Extract the [X, Y] coordinate from the center of the cell holding the provided text.  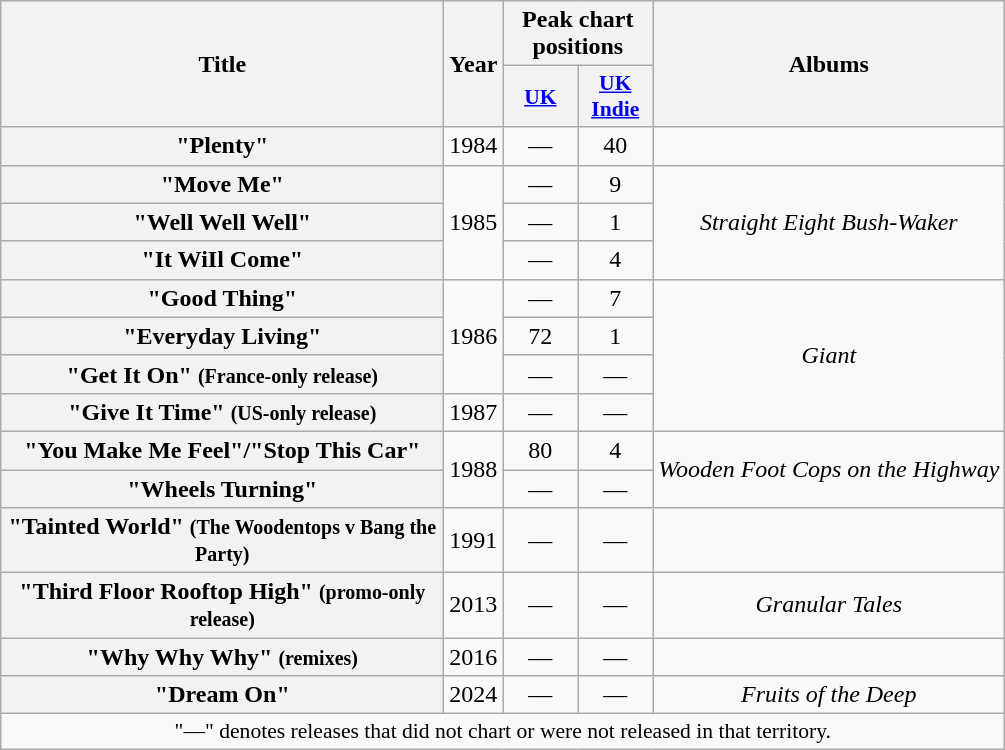
Straight Eight Bush-Waker [829, 222]
72 [540, 336]
9 [616, 184]
"Plenty" [222, 146]
2013 [474, 606]
"It WiIl Come" [222, 260]
"Dream On" [222, 695]
Peak chart positions [578, 34]
Granular Tales [829, 606]
"Why Why Why" (remixes) [222, 657]
1986 [474, 336]
Wooden Foot Cops on the Highway [829, 469]
UK [540, 96]
"Move Me" [222, 184]
7 [616, 298]
Giant [829, 355]
"Good Thing" [222, 298]
Title [222, 64]
"Give It Time" (US-only release) [222, 412]
1987 [474, 412]
40 [616, 146]
"Well Well Well" [222, 222]
UKIndie [616, 96]
"Tainted World" (The Woodentops v Bang the Party) [222, 540]
"Wheels Turning" [222, 489]
80 [540, 450]
1991 [474, 540]
"You Make Me Feel"/"Stop This Car" [222, 450]
Albums [829, 64]
1985 [474, 222]
Fruits of the Deep [829, 695]
"Get It On" (France-only release) [222, 374]
2016 [474, 657]
"Third Floor Rooftop High" (promo-only release) [222, 606]
Year [474, 64]
"Everyday Living" [222, 336]
1988 [474, 469]
2024 [474, 695]
"—" denotes releases that did not chart or were not released in that territory. [503, 732]
1984 [474, 146]
